Determine the [X, Y] coordinate at the center of the cell enclosing the given text.  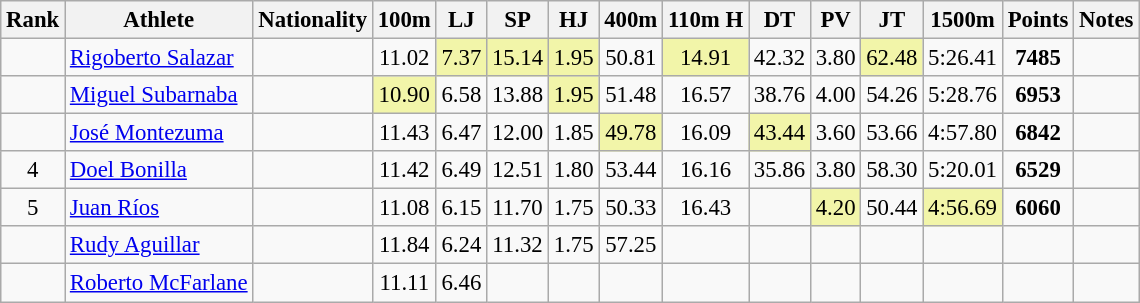
José Montezuma [159, 133]
12.51 [518, 170]
43.44 [780, 133]
16.16 [706, 170]
11.42 [404, 170]
6.15 [461, 208]
16.43 [706, 208]
53.66 [892, 133]
Rank [33, 20]
4.20 [835, 208]
DT [780, 20]
4:57.80 [963, 133]
15.14 [518, 58]
4.00 [835, 95]
13.88 [518, 95]
6.49 [461, 170]
5 [33, 208]
11.08 [404, 208]
Points [1038, 20]
3.60 [835, 133]
1.80 [573, 170]
6529 [1038, 170]
11.32 [518, 245]
6.46 [461, 283]
Rudy Aguillar [159, 245]
HJ [573, 20]
62.48 [892, 58]
7.37 [461, 58]
16.57 [706, 95]
7485 [1038, 58]
11.02 [404, 58]
53.44 [631, 170]
Doel Bonilla [159, 170]
6.24 [461, 245]
Miguel Subarnaba [159, 95]
57.25 [631, 245]
4:56.69 [963, 208]
50.33 [631, 208]
10.90 [404, 95]
PV [835, 20]
11.84 [404, 245]
54.26 [892, 95]
50.81 [631, 58]
Notes [1106, 20]
SP [518, 20]
51.48 [631, 95]
100m [404, 20]
5:26.41 [963, 58]
Roberto McFarlane [159, 283]
16.09 [706, 133]
42.32 [780, 58]
6842 [1038, 133]
Athlete [159, 20]
6060 [1038, 208]
110m H [706, 20]
JT [892, 20]
58.30 [892, 170]
11.70 [518, 208]
Nationality [312, 20]
50.44 [892, 208]
1.85 [573, 133]
Rigoberto Salazar [159, 58]
6953 [1038, 95]
Juan Ríos [159, 208]
1500m [963, 20]
38.76 [780, 95]
11.11 [404, 283]
6.58 [461, 95]
12.00 [518, 133]
5:20.01 [963, 170]
49.78 [631, 133]
5:28.76 [963, 95]
LJ [461, 20]
35.86 [780, 170]
11.43 [404, 133]
14.91 [706, 58]
4 [33, 170]
6.47 [461, 133]
400m [631, 20]
